Pinpoint the cell where the given text exists, returning its [x, y] midpoint coordinate. 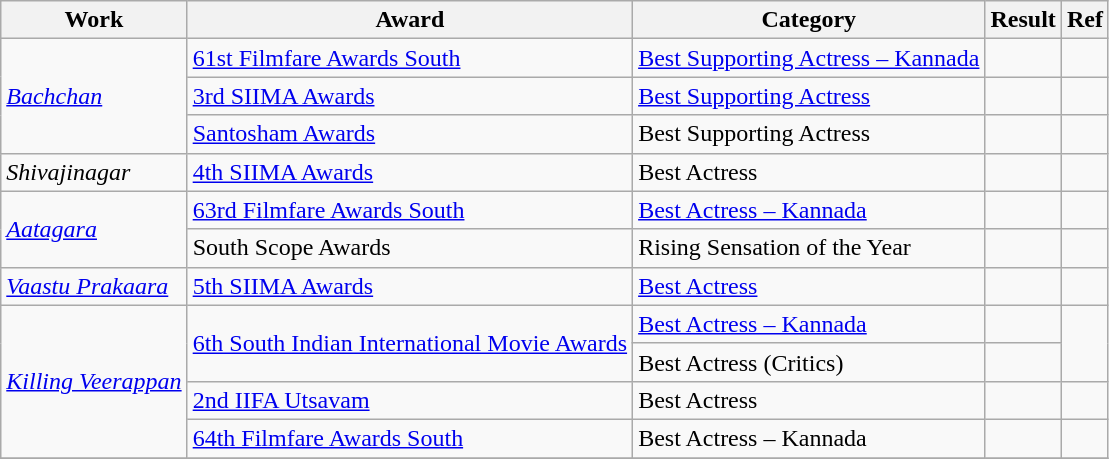
Work [94, 20]
Rising Sensation of the Year [809, 248]
Bachchan [94, 96]
Category [809, 20]
64th Filmfare Awards South [410, 438]
Aatagara [94, 229]
Best Supporting Actress – Kannada [809, 58]
Shivajinagar [94, 172]
5th SIIMA Awards [410, 286]
4th SIIMA Awards [410, 172]
Best Actress (Critics) [809, 362]
61st Filmfare Awards South [410, 58]
6th South Indian International Movie Awards [410, 343]
Killing Veerappan [94, 381]
Result [1023, 20]
South Scope Awards [410, 248]
Santosham Awards [410, 134]
2nd IIFA Utsavam [410, 400]
63rd Filmfare Awards South [410, 210]
Ref [1084, 20]
Vaastu Prakaara [94, 286]
Award [410, 20]
3rd SIIMA Awards [410, 96]
